Extract the [X, Y] coordinate from the center of the cell holding the provided text.  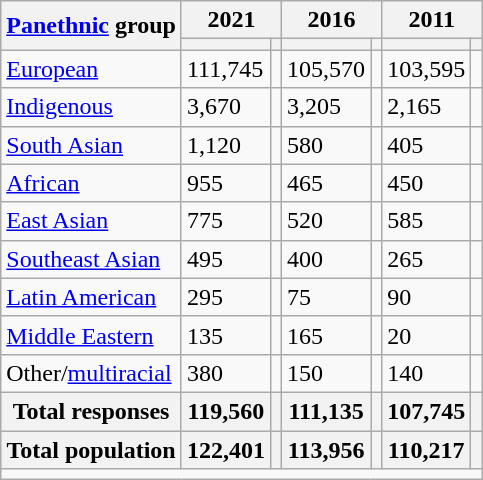
107,745 [426, 411]
2011 [432, 20]
1,120 [226, 145]
East Asian [92, 221]
295 [226, 297]
122,401 [226, 449]
Middle Eastern [92, 335]
Total population [92, 449]
955 [226, 183]
2,165 [426, 107]
2016 [332, 20]
405 [426, 145]
400 [326, 259]
113,956 [326, 449]
Indigenous [92, 107]
580 [326, 145]
European [92, 69]
465 [326, 183]
2021 [231, 20]
265 [426, 259]
Latin American [92, 297]
90 [426, 297]
135 [226, 335]
75 [326, 297]
140 [426, 373]
585 [426, 221]
20 [426, 335]
103,595 [426, 69]
380 [226, 373]
3,670 [226, 107]
111,745 [226, 69]
111,135 [326, 411]
450 [426, 183]
119,560 [226, 411]
South Asian [92, 145]
Southeast Asian [92, 259]
520 [326, 221]
3,205 [326, 107]
African [92, 183]
495 [226, 259]
Total responses [92, 411]
105,570 [326, 69]
110,217 [426, 449]
775 [226, 221]
165 [326, 335]
Panethnic group [92, 26]
150 [326, 373]
Other/multiracial [92, 373]
